Pinpoint the cell where the given text exists, returning its [x, y] midpoint coordinate. 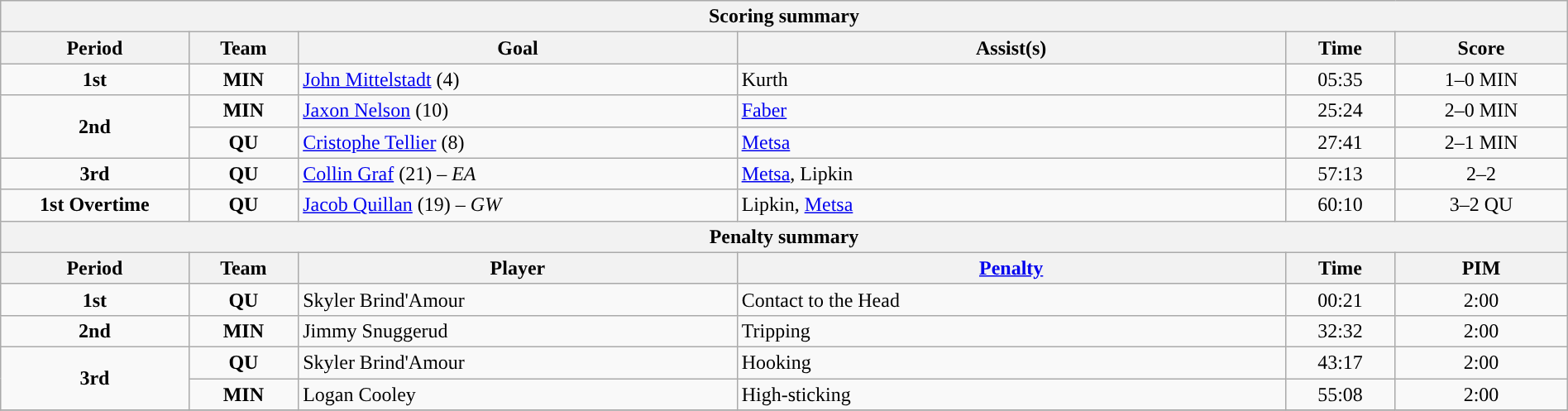
32:32 [1340, 331]
55:08 [1340, 394]
Jimmy Snuggerud [518, 331]
Penalty [1011, 268]
Logan Cooley [518, 394]
Scoring summary [784, 17]
Jacob Quillan (19) – GW [518, 205]
60:10 [1340, 205]
Hooking [1011, 362]
00:21 [1340, 299]
25:24 [1340, 111]
2–2 [1481, 174]
2–0 MIN [1481, 111]
John Mittelstadt (4) [518, 79]
2–1 MIN [1481, 142]
1st Overtime [94, 205]
Goal [518, 48]
1–0 MIN [1481, 79]
Assist(s) [1011, 48]
Kurth [1011, 79]
Tripping [1011, 331]
05:35 [1340, 79]
57:13 [1340, 174]
Score [1481, 48]
PIM [1481, 268]
Cristophe Tellier (8) [518, 142]
High-sticking [1011, 394]
3–2 QU [1481, 205]
Contact to the Head [1011, 299]
Metsa [1011, 142]
Lipkin, Metsa [1011, 205]
Collin Graf (21) – EA [518, 174]
Metsa, Lipkin [1011, 174]
43:17 [1340, 362]
Player [518, 268]
Penalty summary [784, 237]
Faber [1011, 111]
27:41 [1340, 142]
Jaxon Nelson (10) [518, 111]
